Scan for the cell matching the given text and deliver its (X, Y) coordinate at center. 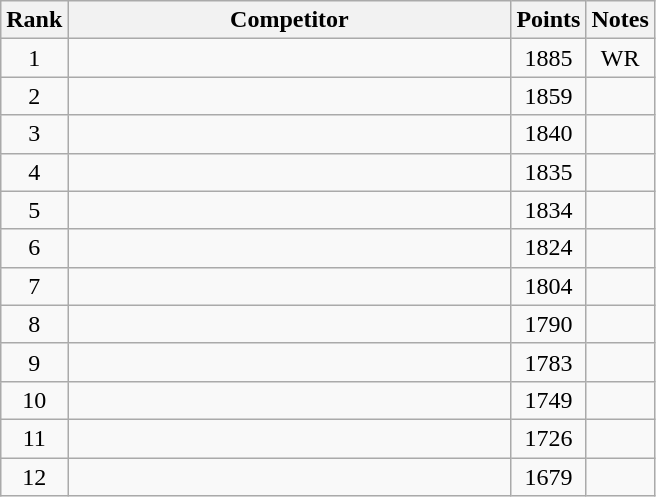
1859 (548, 96)
10 (34, 400)
1783 (548, 362)
12 (34, 477)
2 (34, 96)
Notes (620, 20)
1834 (548, 210)
1749 (548, 400)
1679 (548, 477)
3 (34, 134)
9 (34, 362)
1835 (548, 172)
4 (34, 172)
1726 (548, 438)
1885 (548, 58)
1804 (548, 286)
Competitor (290, 20)
Points (548, 20)
8 (34, 324)
11 (34, 438)
6 (34, 248)
7 (34, 286)
1824 (548, 248)
Rank (34, 20)
1840 (548, 134)
1 (34, 58)
1790 (548, 324)
WR (620, 58)
5 (34, 210)
